Capture the cell that displays the provided text and extract its [X, Y] central coordinate. 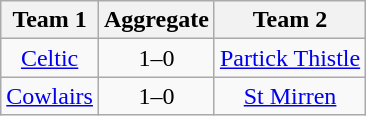
Cowlairs [50, 96]
Aggregate [156, 20]
Partick Thistle [290, 58]
St Mirren [290, 96]
Celtic [50, 58]
Team 1 [50, 20]
Team 2 [290, 20]
